Output the [x, y] coordinate of the center of the cell containing the given text.  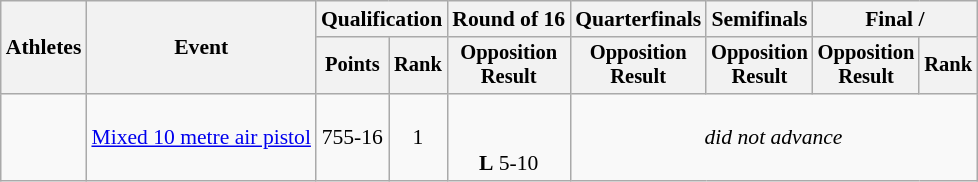
Athletes [44, 48]
Quarterfinals [638, 19]
Final / [895, 19]
Qualification [382, 19]
Event [201, 48]
Points [352, 66]
755-16 [352, 138]
Round of 16 [508, 19]
Mixed 10 metre air pistol [201, 138]
Semifinals [760, 19]
did not advance [774, 138]
L 5-10 [508, 138]
1 [418, 138]
